Capture the cell that displays the provided text and extract its (x, y) central coordinate. 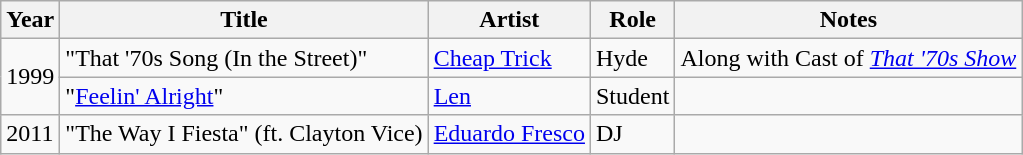
Notes (848, 20)
DJ (632, 134)
Along with Cast of That '70s Show (848, 58)
Student (632, 96)
Title (244, 20)
2011 (30, 134)
Cheap Trick (509, 58)
1999 (30, 77)
Role (632, 20)
"That '70s Song (In the Street)" (244, 58)
Hyde (632, 58)
"The Way I Fiesta" (ft. Clayton Vice) (244, 134)
Year (30, 20)
"Feelin' Alright" (244, 96)
Artist (509, 20)
Eduardo Fresco (509, 134)
Len (509, 96)
